Return the (x, y) coordinate for the center point of the cell that contains the specified text.  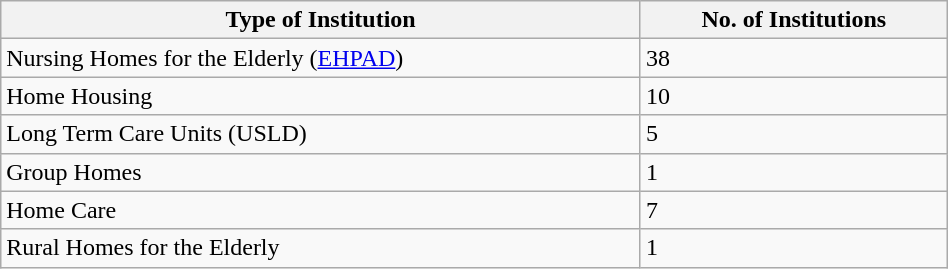
7 (794, 210)
Home Care (321, 210)
10 (794, 96)
Group Homes (321, 172)
Home Housing (321, 96)
Type of Institution (321, 20)
No. of Institutions (794, 20)
38 (794, 58)
Long Term Care Units (USLD) (321, 134)
5 (794, 134)
Rural Homes for the Elderly (321, 248)
Nursing Homes for the Elderly (EHPAD) (321, 58)
